Scan for the cell matching the given text and deliver its (X, Y) coordinate at center. 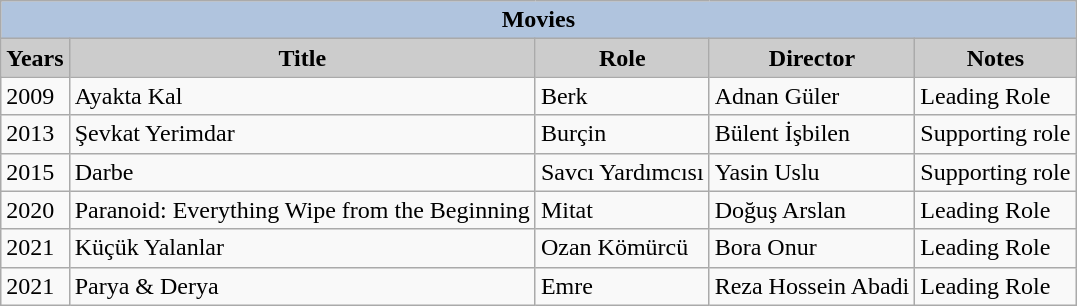
2015 (35, 172)
Savcı Yardımcısı (622, 172)
Ozan Kömürcü (622, 248)
Reza Hossein Abadi (812, 286)
Role (622, 58)
2013 (35, 134)
Emre (622, 286)
2020 (35, 210)
Parya & Derya (302, 286)
Darbe (302, 172)
Title (302, 58)
Ayakta Kal (302, 96)
Paranoid: Everything Wipe from the Beginning (302, 210)
Years (35, 58)
Doğuş Arslan (812, 210)
Burçin (622, 134)
Mitat (622, 210)
Yasin Uslu (812, 172)
Bora Onur (812, 248)
2009 (35, 96)
Küçük Yalanlar (302, 248)
Şevkat Yerimdar (302, 134)
Berk (622, 96)
Bülent İşbilen (812, 134)
Adnan Güler (812, 96)
Director (812, 58)
Notes (996, 58)
Movies (538, 20)
